Determine the [x, y] coordinate at the center of the cell enclosing the given text.  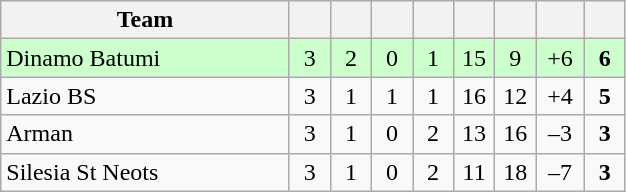
Lazio BS [146, 96]
Silesia St Neots [146, 172]
12 [516, 96]
+6 [560, 58]
15 [474, 58]
Dinamo Batumi [146, 58]
13 [474, 134]
Arman [146, 134]
+4 [560, 96]
11 [474, 172]
18 [516, 172]
5 [604, 96]
–7 [560, 172]
–3 [560, 134]
9 [516, 58]
Team [146, 20]
6 [604, 58]
